Return (X, Y) of the center of cell containing provided text 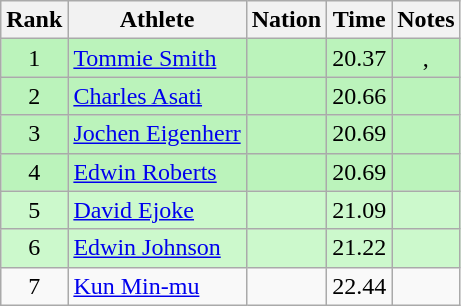
Edwin Roberts (157, 172)
David Ejoke (157, 210)
22.44 (360, 286)
Edwin Johnson (157, 248)
3 (34, 134)
21.22 (360, 248)
4 (34, 172)
Notes (426, 20)
Tommie Smith (157, 58)
Time (360, 20)
Nation (286, 20)
2 (34, 96)
21.09 (360, 210)
20.37 (360, 58)
Athlete (157, 20)
Jochen Eigenherr (157, 134)
6 (34, 248)
1 (34, 58)
, (426, 58)
Charles Asati (157, 96)
5 (34, 210)
Kun Min-mu (157, 286)
Rank (34, 20)
20.66 (360, 96)
7 (34, 286)
